Detect which cell encompasses the target text, then output its [x, y] center coordinate. 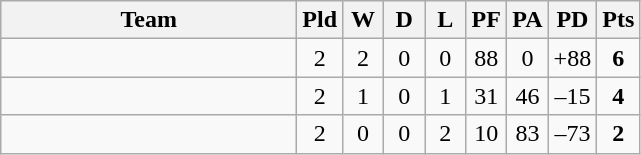
–15 [572, 96]
Team [149, 20]
83 [528, 134]
6 [618, 58]
88 [486, 58]
W [364, 20]
–73 [572, 134]
46 [528, 96]
Pld [320, 20]
D [404, 20]
PA [528, 20]
PF [486, 20]
31 [486, 96]
L [446, 20]
PD [572, 20]
+88 [572, 58]
10 [486, 134]
4 [618, 96]
Pts [618, 20]
